For the text-containing cell, return its midpoint in (x, y) coordinate format. 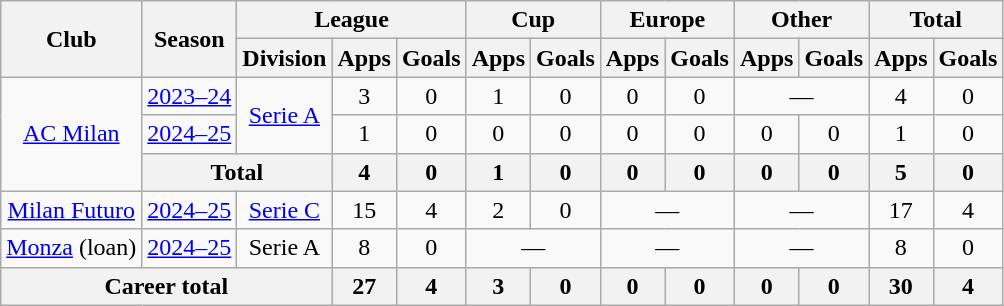
5 (901, 172)
27 (364, 286)
AC Milan (72, 134)
Division (284, 58)
2023–24 (190, 96)
15 (364, 210)
Other (801, 20)
Europe (667, 20)
Club (72, 39)
Season (190, 39)
30 (901, 286)
Milan Futuro (72, 210)
17 (901, 210)
Career total (166, 286)
Serie C (284, 210)
2 (498, 210)
League (352, 20)
Cup (533, 20)
Monza (loan) (72, 248)
